Return the [X, Y] coordinate for the center point of the cell that contains the specified text.  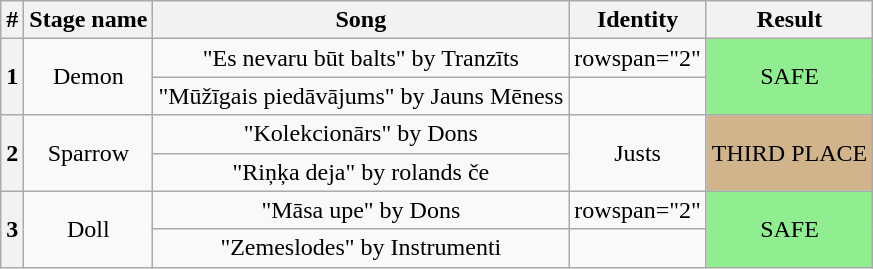
"Māsa upe" by Dons [361, 210]
2 [12, 153]
THIRD PLACE [789, 153]
# [12, 20]
1 [12, 77]
Result [789, 20]
"Zemeslodes" by Instrumenti [361, 248]
Justs [638, 153]
"Kolekcionārs" by Dons [361, 134]
Stage name [88, 20]
Doll [88, 229]
3 [12, 229]
"Mūžīgais piedāvājums" by Jauns Mēness [361, 96]
Demon [88, 77]
Song [361, 20]
"Riņķa deja" by rolands če [361, 172]
Sparrow [88, 153]
Identity [638, 20]
"Es nevaru būt balts" by Tranzīts [361, 58]
